Identify which cell holds the provided text, then report its [x, y] central coordinate. 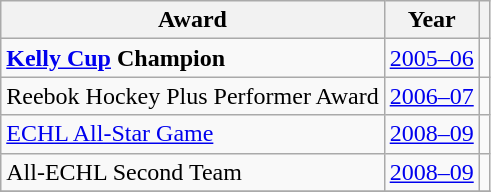
ECHL All-Star Game [192, 134]
Reebok Hockey Plus Performer Award [192, 96]
Kelly Cup Champion [192, 58]
Year [432, 20]
All-ECHL Second Team [192, 172]
Award [192, 20]
2006–07 [432, 96]
2005–06 [432, 58]
